Pinpoint the cell where the given text exists, returning its (X, Y) midpoint coordinate. 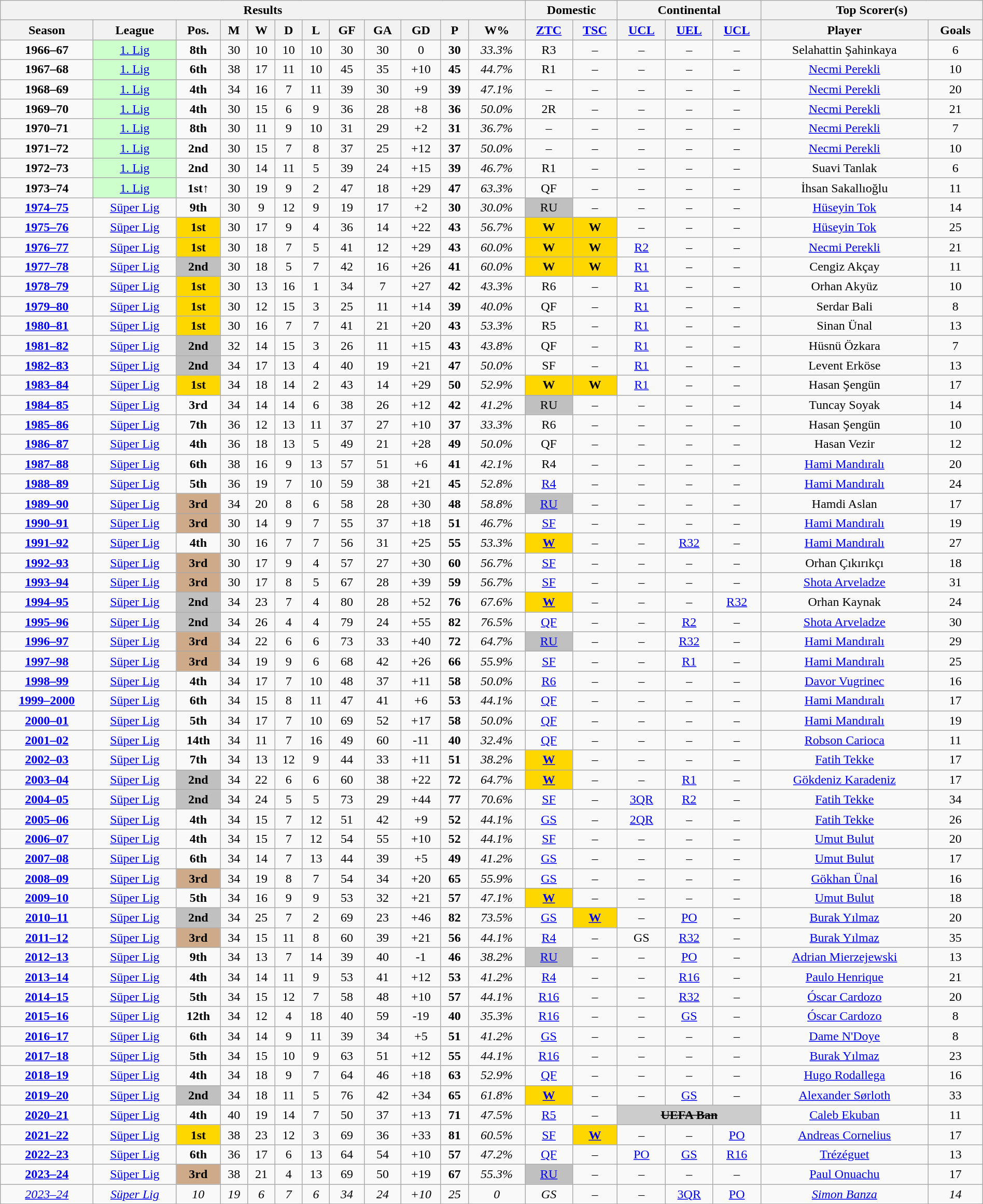
Selahattin Şahinkaya (845, 50)
M (234, 30)
Paulo Henrique (845, 977)
GD (421, 30)
-11 (421, 740)
Hasan Vezir (845, 444)
GA (383, 30)
Cengiz Akçay (845, 267)
58.8% (497, 503)
1980–81 (47, 326)
Hüsnü Özkara (845, 346)
Gökhan Ünal (845, 879)
+27 (421, 287)
1974–75 (47, 207)
1997–98 (47, 661)
Goals (955, 30)
1968–69 (47, 89)
1990–91 (47, 523)
Player (845, 30)
ZTC (549, 30)
2019–20 (47, 1095)
+19 (421, 1174)
1979–80 (47, 306)
2010–11 (47, 918)
+46 (421, 918)
1981–82 (47, 346)
2009–10 (47, 898)
GF (347, 30)
Suavi Tanlak (845, 168)
1983–84 (47, 385)
1994–95 (47, 602)
1989–90 (47, 503)
1992–93 (47, 562)
2005–06 (47, 819)
67.6% (497, 602)
Paul Onuachu (845, 1174)
Simon Banza (845, 1194)
+17 (421, 720)
43.8% (497, 346)
30.0% (497, 207)
1978–79 (47, 287)
Adrian Mierzejewski (845, 957)
+39 (421, 583)
Orhan Kaynak (845, 602)
1976–77 (47, 247)
1971–72 (47, 148)
1987–88 (47, 464)
Gökdeniz Karadeniz (845, 780)
2000–01 (47, 720)
35.3% (497, 1016)
League (135, 30)
47.5% (497, 1115)
Season (47, 30)
W% (497, 30)
1975–76 (47, 227)
+40 (421, 642)
Alexander Sørloth (845, 1095)
79 (347, 622)
UEFA Ban (690, 1115)
80 (347, 602)
2015–16 (47, 1016)
Levent Erköse (845, 365)
R3 (549, 50)
1969–70 (47, 109)
Robson Carioca (845, 740)
Trézéguet (845, 1154)
2021–22 (47, 1135)
1993–94 (47, 583)
1973–74 (47, 188)
2022–23 (47, 1154)
2004–05 (47, 799)
1984–85 (47, 405)
Dame N'Doye (845, 1036)
52.8% (497, 484)
1970–71 (47, 129)
42.1% (497, 464)
1967–68 (47, 69)
1998–99 (47, 681)
2007–08 (47, 858)
+34 (421, 1095)
14th (198, 740)
2017–18 (47, 1056)
1986–87 (47, 444)
2018–19 (47, 1075)
2016–17 (47, 1036)
40.0% (497, 306)
+44 (421, 799)
+55 (421, 622)
36.7% (497, 129)
Sinan Ünal (845, 326)
-1 (421, 957)
2003–04 (47, 780)
76.5% (497, 622)
2013–14 (47, 977)
Hamdi Aslan (845, 503)
+8 (421, 109)
2001–02 (47, 740)
32.4% (497, 740)
12th (198, 1016)
D (288, 30)
2011–12 (47, 938)
Hugo Rodallega (845, 1075)
2QR (642, 819)
Andreas Cornelius (845, 1135)
55.3% (497, 1174)
71 (454, 1115)
68 (347, 661)
UEL (690, 30)
73.5% (497, 918)
P (454, 30)
İhsan Sakallıoğlu (845, 188)
1985–86 (47, 424)
1996–97 (47, 642)
2012–13 (47, 957)
+33 (421, 1135)
+13 (421, 1115)
Caleb Ekuban (845, 1115)
+14 (421, 306)
1982–83 (47, 365)
-19 (421, 1016)
66 (454, 661)
Pos. (198, 30)
+25 (421, 543)
61.8% (497, 1095)
1st↑ (198, 188)
63.3% (497, 188)
Top Scorer(s) (872, 10)
2006–07 (47, 839)
Orhan Akyüz (845, 287)
43.3% (497, 287)
TSC (595, 30)
60.5% (497, 1135)
L (316, 30)
Results (263, 10)
1999–2000 (47, 701)
2002–03 (47, 760)
1977–78 (47, 267)
1966–67 (47, 50)
1991–92 (47, 543)
Domestic (571, 10)
2008–09 (47, 879)
44.7% (497, 69)
2020–21 (47, 1115)
Continental (690, 10)
81 (454, 1135)
Davor Vugrinec (845, 681)
77 (454, 799)
47.2% (497, 1154)
2R (549, 109)
1988–89 (47, 484)
1 (316, 287)
1995–96 (47, 622)
+52 (421, 602)
Serdar Bali (845, 306)
1972–73 (47, 168)
2014–15 (47, 997)
Tuncay Soyak (845, 405)
Orhan Çıkırıkçı (845, 562)
70.6% (497, 799)
+28 (421, 444)
